Scan for the cell matching the given text and deliver its (x, y) coordinate at center. 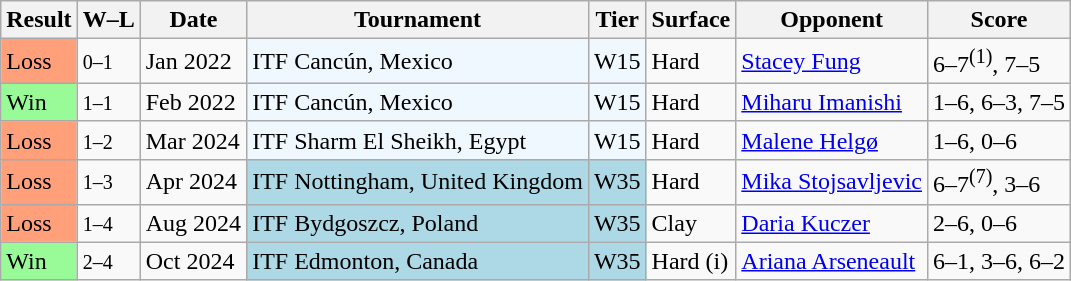
1–6, 6–3, 7–5 (1000, 102)
Opponent (832, 20)
Clay (691, 223)
Aug 2024 (193, 223)
Tournament (418, 20)
ITF Bydgoszcz, Poland (418, 223)
1–1 (108, 102)
ITF Edmonton, Canada (418, 261)
Mika Stojsavljevic (832, 182)
Miharu Imanishi (832, 102)
Hard (i) (691, 261)
1–6, 0–6 (1000, 140)
1–2 (108, 140)
Oct 2024 (193, 261)
Apr 2024 (193, 182)
Feb 2022 (193, 102)
ITF Nottingham, United Kingdom (418, 182)
1–3 (108, 182)
Mar 2024 (193, 140)
6–1, 3–6, 6–2 (1000, 261)
0–1 (108, 62)
Surface (691, 20)
1–4 (108, 223)
Date (193, 20)
Malene Helgø (832, 140)
6–7(1), 7–5 (1000, 62)
Result (39, 20)
Score (1000, 20)
2–6, 0–6 (1000, 223)
ITF Sharm El Sheikh, Egypt (418, 140)
Daria Kuczer (832, 223)
Stacey Fung (832, 62)
Ariana Arseneault (832, 261)
6–7(7), 3–6 (1000, 182)
2–4 (108, 261)
Tier (617, 20)
W–L (108, 20)
Jan 2022 (193, 62)
